Return [x, y] of the center of cell containing provided text 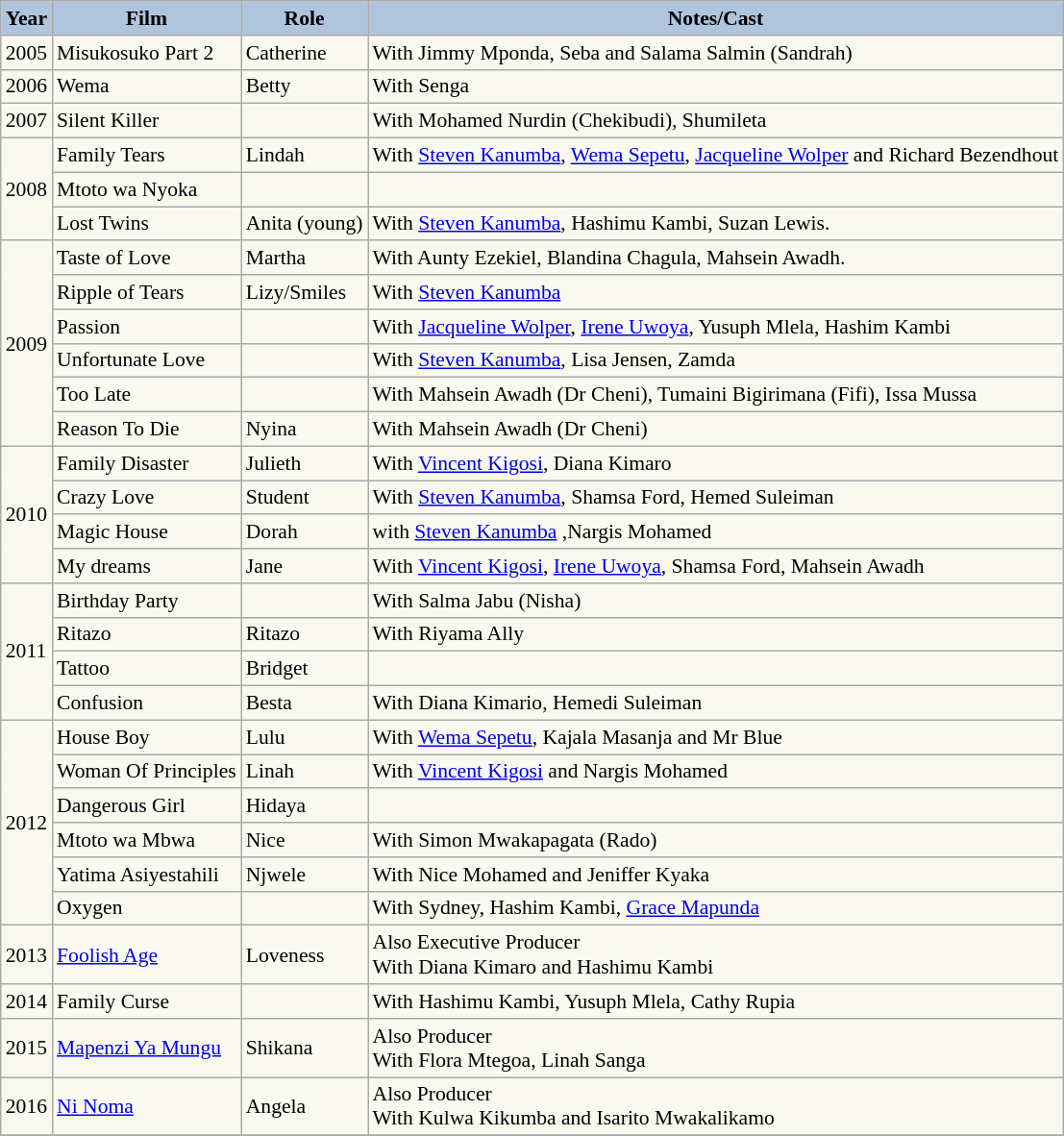
Crazy Love [146, 498]
Woman Of Principles [146, 772]
With Salma Jabu (Nisha) [716, 601]
Also Executive ProducerWith Diana Kimaro and Hashimu Kambi [716, 955]
Lizy/Smiles [305, 292]
Tattoo [146, 669]
With Steven Kanumba, Wema Sepetu, Jacqueline Wolper and Richard Bezendhout [716, 156]
Ripple of Tears [146, 292]
With Nice Mohamed and Jeniffer Kyaka [716, 875]
House Boy [146, 737]
Family Tears [146, 156]
Angela [305, 1107]
Besta [305, 704]
With Senga [716, 86]
With Hashimu Kambi, Yusuph Mlela, Cathy Rupia [716, 1001]
With Simon Mwakapagata (Rado) [716, 840]
2007 [27, 121]
2016 [27, 1107]
2011 [27, 652]
Family Curse [146, 1001]
With Diana Kimario, Hemedi Suleiman [716, 704]
Film [146, 18]
Njwele [305, 875]
With Steven Kanumba, Hashimu Kambi, Suzan Lewis. [716, 224]
Too Late [146, 395]
With Steven Kanumba [716, 292]
With Aunty Ezekiel, Blandina Chagula, Mahsein Awadh. [716, 259]
With Vincent Kigosi, Diana Kimaro [716, 463]
Lindah [305, 156]
Foolish Age [146, 955]
Student [305, 498]
Year [27, 18]
Catherine [305, 53]
Martha [305, 259]
Loveness [305, 955]
Family Disaster [146, 463]
Dangerous Girl [146, 806]
Mapenzi Ya Mungu [146, 1048]
Magic House [146, 532]
Jane [305, 566]
2008 [27, 190]
Lulu [305, 737]
With Mohamed Nurdin (Chekibudi), Shumileta [716, 121]
Julieth [305, 463]
Mtoto wa Nyoka [146, 189]
Nyina [305, 430]
Nice [305, 840]
Reason To Die [146, 430]
Taste of Love [146, 259]
With Steven Kanumba, Shamsa Ford, Hemed Suleiman [716, 498]
2012 [27, 823]
Hidaya [305, 806]
Silent Killer [146, 121]
Betty [305, 86]
Ni Noma [146, 1107]
2005 [27, 53]
2006 [27, 86]
Mtoto wa Mbwa [146, 840]
Unfortunate Love [146, 360]
with Steven Kanumba ,Nargis Mohamed [716, 532]
Wema [146, 86]
Passion [146, 327]
Linah [305, 772]
Yatima Asiyestahili [146, 875]
2010 [27, 514]
With Vincent Kigosi and Nargis Mohamed [716, 772]
Role [305, 18]
Confusion [146, 704]
With Jimmy Mponda, Seba and Salama Salmin (Sandrah) [716, 53]
2009 [27, 344]
Anita (young) [305, 224]
With Jacqueline Wolper, Irene Uwoya, Yusuph Mlela, Hashim Kambi [716, 327]
With Riyama Ally [716, 634]
2013 [27, 955]
With Vincent Kigosi, Irene Uwoya, Shamsa Ford, Mahsein Awadh [716, 566]
With Wema Sepetu, Kajala Masanja and Mr Blue [716, 737]
With Mahsein Awadh (Dr Cheni), Tumaini Bigirimana (Fifi), Issa Mussa [716, 395]
2014 [27, 1001]
Birthday Party [146, 601]
With Mahsein Awadh (Dr Cheni) [716, 430]
Misukosuko Part 2 [146, 53]
My dreams [146, 566]
Lost Twins [146, 224]
2015 [27, 1048]
With Sydney, Hashim Kambi, Grace Mapunda [716, 908]
Also ProducerWith Flora Mtegoa, Linah Sanga [716, 1048]
Bridget [305, 669]
Also ProducerWith Kulwa Kikumba and Isarito Mwakalikamo [716, 1107]
With Steven Kanumba, Lisa Jensen, Zamda [716, 360]
Dorah [305, 532]
Notes/Cast [716, 18]
Oxygen [146, 908]
Shikana [305, 1048]
